Find where the given text appears and provide that cell's center as (X, Y) coordinate. 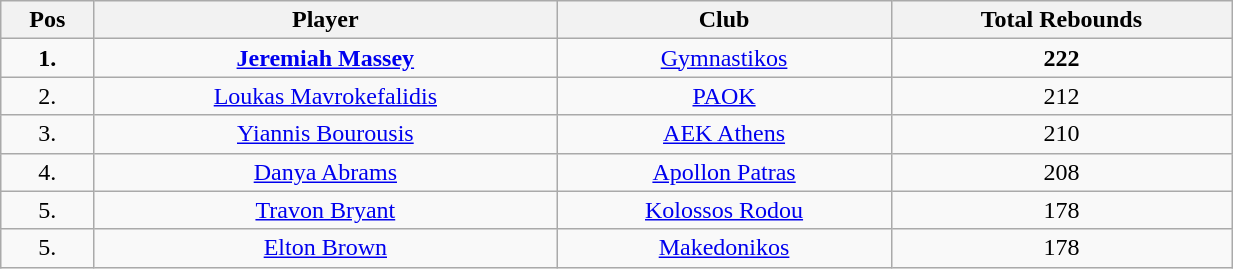
1. (48, 58)
Jeremiah Massey (326, 58)
AEK Athens (724, 134)
Gymnastikos (724, 58)
Makedonikos (724, 248)
2. (48, 96)
Yiannis Bourousis (326, 134)
Kolossos Rodou (724, 210)
4. (48, 172)
Pos (48, 20)
PAOK (724, 96)
Elton Brown (326, 248)
212 (1061, 96)
Travon Bryant (326, 210)
Club (724, 20)
Player (326, 20)
210 (1061, 134)
Total Rebounds (1061, 20)
Apollon Patras (724, 172)
Loukas Mavrokefalidis (326, 96)
3. (48, 134)
208 (1061, 172)
Danya Abrams (326, 172)
222 (1061, 58)
